Find where the given text appears and provide that cell's center as [X, Y] coordinate. 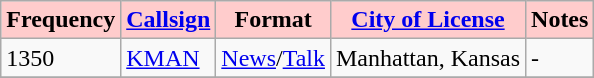
- [560, 58]
KMAN [168, 58]
Frequency [61, 20]
Manhattan, Kansas [428, 58]
1350 [61, 58]
Callsign [168, 20]
Notes [560, 20]
Format [274, 20]
City of License [428, 20]
News/Talk [274, 58]
